Scan for the cell matching the given text and deliver its (X, Y) coordinate at center. 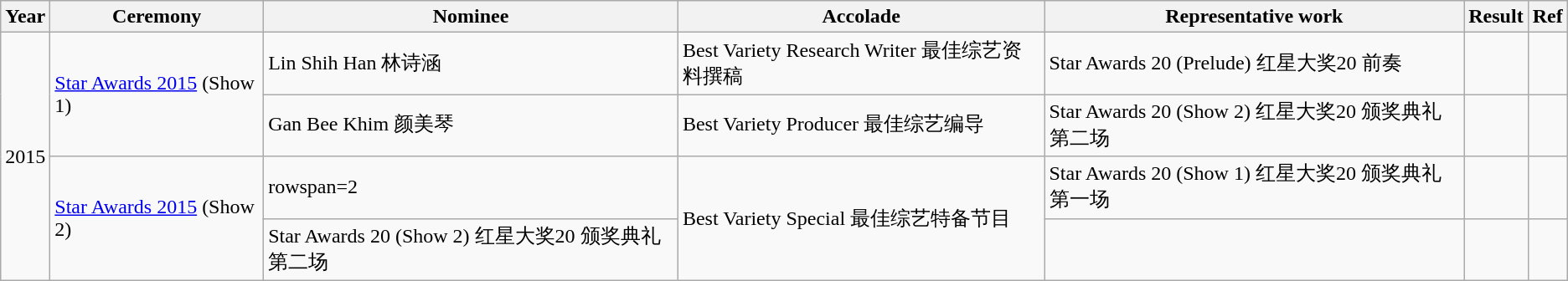
Ceremony (157, 17)
2015 (25, 156)
Ref (1548, 17)
Year (25, 17)
Star Awards 20 (Prelude) 红星大奖20 前奏 (1255, 64)
Lin Shih Han 林诗涵 (471, 64)
Representative work (1255, 17)
Best Variety Special 最佳综艺特备节目 (861, 218)
Star Awards 20 (Show 1) 红星大奖20 颁奖典礼第一场 (1255, 187)
Nominee (471, 17)
Star Awards 2015 (Show 2) (157, 218)
Star Awards 2015 (Show 1) (157, 95)
Best Variety Producer 最佳综艺编导 (861, 125)
rowspan=2 (471, 187)
Result (1496, 17)
Gan Bee Khim 颜美琴 (471, 125)
Accolade (861, 17)
Best Variety Research Writer 最佳综艺资料撰稿 (861, 64)
